Return (X, Y) of the center of cell containing provided text 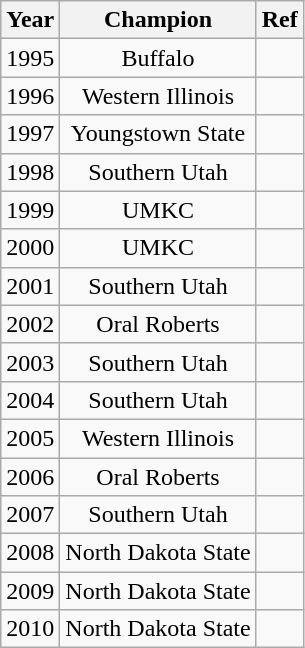
1996 (30, 96)
1998 (30, 172)
2004 (30, 400)
1997 (30, 134)
2000 (30, 248)
1995 (30, 58)
2010 (30, 629)
2001 (30, 286)
Buffalo (158, 58)
Champion (158, 20)
2008 (30, 553)
Ref (280, 20)
2006 (30, 477)
2002 (30, 324)
2007 (30, 515)
Year (30, 20)
2003 (30, 362)
1999 (30, 210)
2009 (30, 591)
Youngstown State (158, 134)
2005 (30, 438)
